Pinpoint the cell where the given text exists, returning its [x, y] midpoint coordinate. 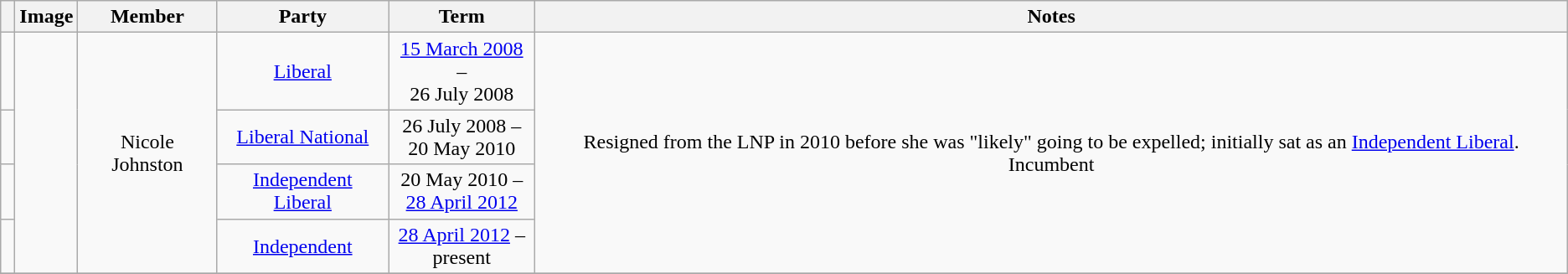
Party [303, 17]
20 May 2010 – 28 April 2012 [462, 191]
Term [462, 17]
26 July 2008 –20 May 2010 [462, 137]
15 March 2008 – 26 July 2008 [462, 71]
Liberal National [303, 137]
Image [47, 17]
Liberal [303, 71]
Independent [303, 246]
Nicole Johnston [147, 153]
Independent Liberal [303, 191]
Resigned from the LNP in 2010 before she was "likely" going to be expelled; initially sat as an Independent Liberal. Incumbent [1051, 153]
Member [147, 17]
28 April 2012 – present [462, 246]
Notes [1051, 17]
